Output the [X, Y] coordinate of the center of the cell containing the given text.  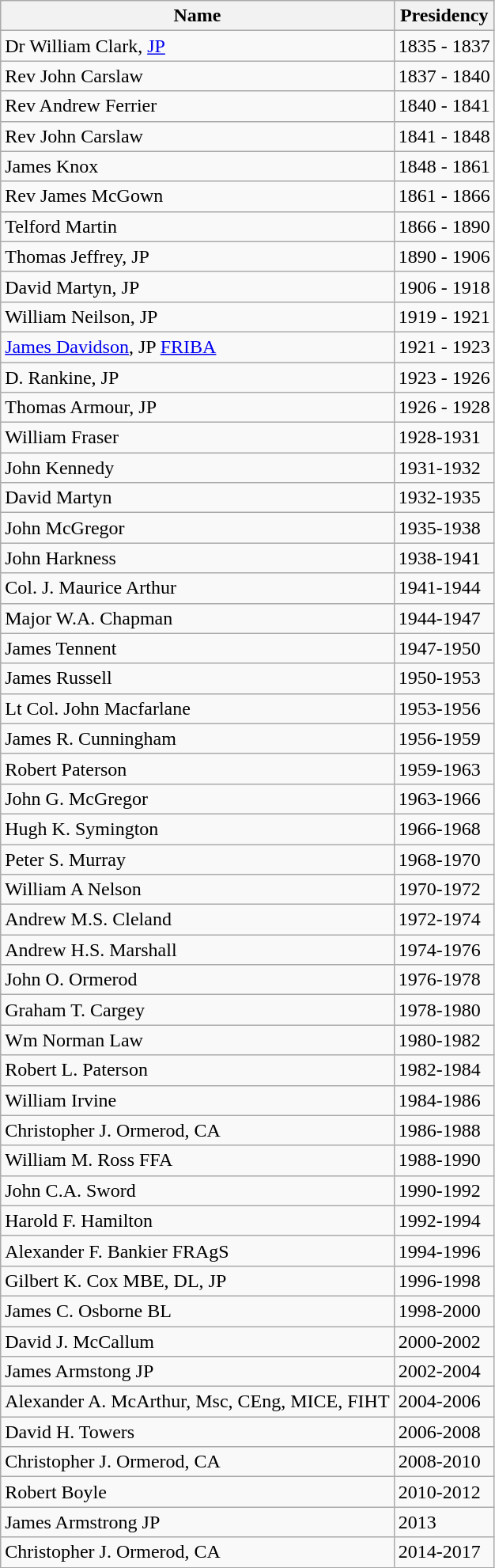
James Armstong JP [198, 1372]
2008-2010 [444, 1462]
David Martyn [198, 498]
1953-1956 [444, 708]
James Davidson, JP FRIBA [198, 347]
1980-1982 [444, 1040]
Andrew M.S. Cleland [198, 920]
1935-1938 [444, 528]
1921 - 1923 [444, 347]
1932-1935 [444, 498]
1923 - 1926 [444, 378]
Telford Martin [198, 226]
1986-1988 [444, 1130]
1919 - 1921 [444, 317]
2004-2006 [444, 1402]
1941-1944 [444, 588]
1931-1932 [444, 468]
Alexander F. Bankier FRAgS [198, 1251]
D. Rankine, JP [198, 378]
1970-1972 [444, 890]
Thomas Jeffrey, JP [198, 256]
1835 - 1837 [444, 46]
Lt Col. John Macfarlane [198, 708]
David Martyn, JP [198, 287]
Graham T. Cargey [198, 1010]
1906 - 1918 [444, 287]
Name [198, 16]
1978-1980 [444, 1010]
William M. Ross FFA [198, 1160]
1837 - 1840 [444, 76]
1959-1963 [444, 769]
2013 [444, 1522]
James Tennent [198, 648]
2002-2004 [444, 1372]
1956-1959 [444, 738]
Peter S. Murray [198, 859]
Wm Norman Law [198, 1040]
Robert Paterson [198, 769]
Robert Boyle [198, 1492]
1976-1978 [444, 980]
2006-2008 [444, 1432]
Thomas Armour, JP [198, 408]
Alexander A. McArthur, Msc, CEng, MICE, FIHT [198, 1402]
James C. Osborne BL [198, 1311]
1950-1953 [444, 678]
Rev Andrew Ferrier [198, 106]
1963-1966 [444, 799]
1992-1994 [444, 1221]
1890 - 1906 [444, 256]
1848 - 1861 [444, 166]
Presidency [444, 16]
Dr William Clark, JP [198, 46]
1938-1941 [444, 558]
1974-1976 [444, 950]
1944-1947 [444, 618]
Robert L. Paterson [198, 1070]
1947-1950 [444, 648]
1968-1970 [444, 859]
Gilbert K. Cox MBE, DL, JP [198, 1281]
1996-1998 [444, 1281]
1982-1984 [444, 1070]
William Neilson, JP [198, 317]
1861 - 1866 [444, 196]
Col. J. Maurice Arthur [198, 588]
James Russell [198, 678]
Rev James McGown [198, 196]
James R. Cunningham [198, 738]
1966-1968 [444, 829]
Harold F. Hamilton [198, 1221]
David J. McCallum [198, 1342]
John Kennedy [198, 468]
James Armstrong JP [198, 1522]
John O. Ormerod [198, 980]
1984-1986 [444, 1100]
James Knox [198, 166]
1926 - 1928 [444, 408]
2014-2017 [444, 1552]
2010-2012 [444, 1492]
William Irvine [198, 1100]
1988-1990 [444, 1160]
1841 - 1848 [444, 136]
William Fraser [198, 438]
1866 - 1890 [444, 226]
David H. Towers [198, 1432]
1994-1996 [444, 1251]
William A Nelson [198, 890]
John McGregor [198, 528]
John C.A. Sword [198, 1190]
1998-2000 [444, 1311]
1972-1974 [444, 920]
Hugh K. Symington [198, 829]
Andrew H.S. Marshall [198, 950]
John Harkness [198, 558]
2000-2002 [444, 1342]
John G. McGregor [198, 799]
1990-1992 [444, 1190]
Major W.A. Chapman [198, 618]
1928-1931 [444, 438]
1840 - 1841 [444, 106]
